Locate the cell with the specified text and output its (x, y) center coordinate. 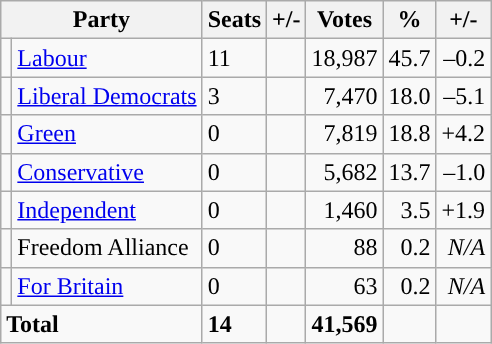
Total (102, 324)
Seats (234, 20)
45.7 (410, 58)
+4.2 (464, 134)
Conservative (107, 172)
For Britain (107, 286)
3.5 (410, 210)
18,987 (344, 58)
13.7 (410, 172)
18.0 (410, 96)
Green (107, 134)
+1.9 (464, 210)
7,819 (344, 134)
7,470 (344, 96)
Party (102, 20)
% (410, 20)
88 (344, 248)
Independent (107, 210)
1,460 (344, 210)
5,682 (344, 172)
Freedom Alliance (107, 248)
41,569 (344, 324)
18.8 (410, 134)
–1.0 (464, 172)
Votes (344, 20)
3 (234, 96)
63 (344, 286)
14 (234, 324)
–5.1 (464, 96)
Labour (107, 58)
–0.2 (464, 58)
Liberal Democrats (107, 96)
11 (234, 58)
